Find where the given text appears and provide that cell's center as (X, Y) coordinate. 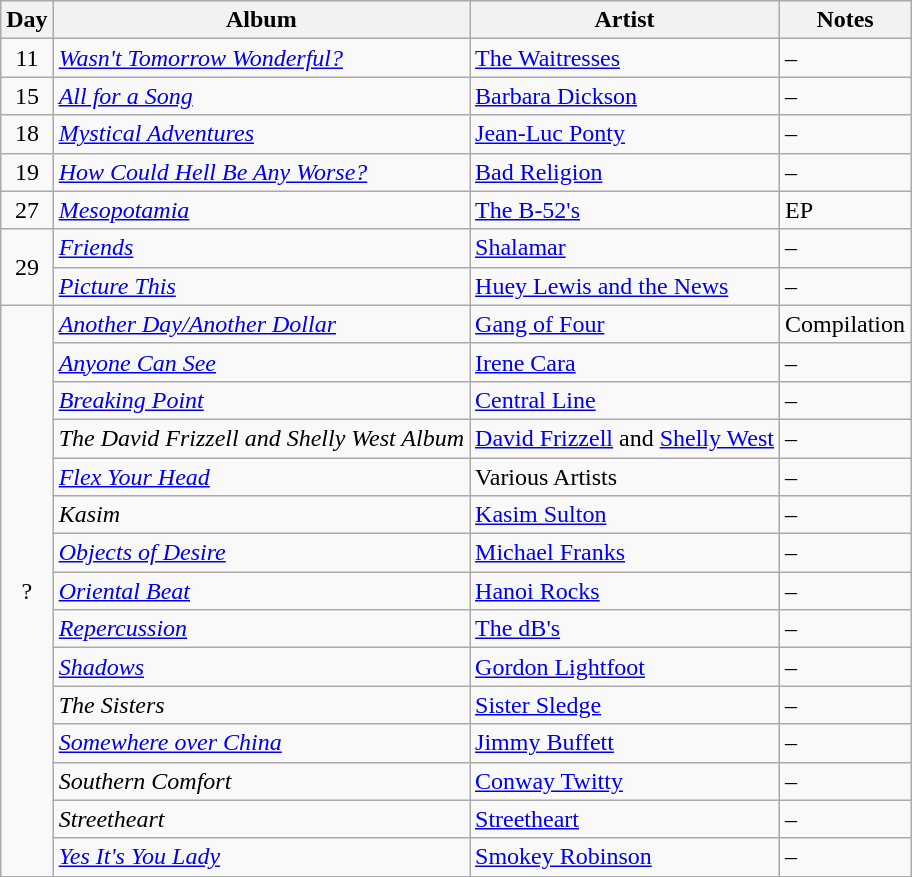
? (27, 590)
Repercussion (261, 629)
Conway Twitty (625, 781)
The B-52's (625, 210)
15 (27, 96)
The Sisters (261, 705)
Jean-Luc Ponty (625, 134)
Album (261, 20)
All for a Song (261, 96)
The David Frizzell and Shelly West Album (261, 438)
Another Day/Another Dollar (261, 324)
Central Line (625, 400)
Artist (625, 20)
19 (27, 172)
Jimmy Buffett (625, 743)
Notes (846, 20)
The dB's (625, 629)
27 (27, 210)
Southern Comfort (261, 781)
11 (27, 58)
Friends (261, 248)
Bad Religion (625, 172)
Oriental Beat (261, 591)
Smokey Robinson (625, 857)
Irene Cara (625, 362)
Objects of Desire (261, 553)
David Frizzell and Shelly West (625, 438)
Anyone Can See (261, 362)
Mystical Adventures (261, 134)
Sister Sledge (625, 705)
Picture This (261, 286)
Flex Your Head (261, 477)
Barbara Dickson (625, 96)
Breaking Point (261, 400)
Gang of Four (625, 324)
18 (27, 134)
Day (27, 20)
How Could Hell Be Any Worse? (261, 172)
Shadows (261, 667)
Michael Franks (625, 553)
Hanoi Rocks (625, 591)
Yes It's You Lady (261, 857)
Gordon Lightfoot (625, 667)
29 (27, 267)
EP (846, 210)
Huey Lewis and the News (625, 286)
Kasim (261, 515)
Various Artists (625, 477)
The Waitresses (625, 58)
Shalamar (625, 248)
Somewhere over China (261, 743)
Compilation (846, 324)
Mesopotamia (261, 210)
Kasim Sulton (625, 515)
Wasn't Tomorrow Wonderful? (261, 58)
